Provide the (x, y) coordinate of the cell's center where the given text is located.  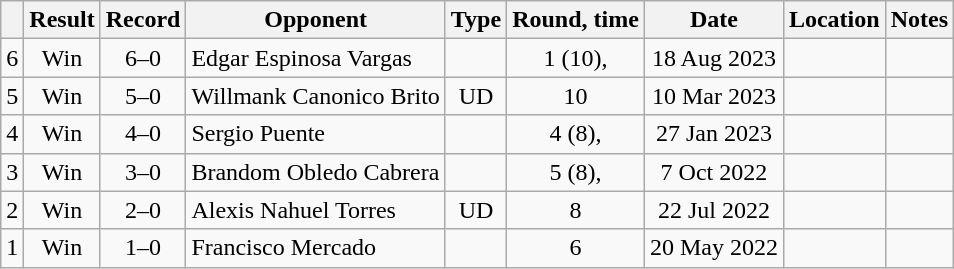
Brandom Obledo Cabrera (316, 172)
Round, time (576, 20)
7 Oct 2022 (714, 172)
Edgar Espinosa Vargas (316, 58)
5 (8), (576, 172)
Alexis Nahuel Torres (316, 210)
10 Mar 2023 (714, 96)
8 (576, 210)
20 May 2022 (714, 248)
Date (714, 20)
2 (12, 210)
4 (8), (576, 134)
Record (143, 20)
27 Jan 2023 (714, 134)
2–0 (143, 210)
Willmank Canonico Brito (316, 96)
Notes (919, 20)
3 (12, 172)
22 Jul 2022 (714, 210)
4–0 (143, 134)
5 (12, 96)
1 (10), (576, 58)
Result (62, 20)
1 (12, 248)
Sergio Puente (316, 134)
Francisco Mercado (316, 248)
18 Aug 2023 (714, 58)
6–0 (143, 58)
1–0 (143, 248)
3–0 (143, 172)
Location (834, 20)
5–0 (143, 96)
10 (576, 96)
Type (476, 20)
Opponent (316, 20)
4 (12, 134)
